Capture the cell that displays the provided text and extract its (x, y) central coordinate. 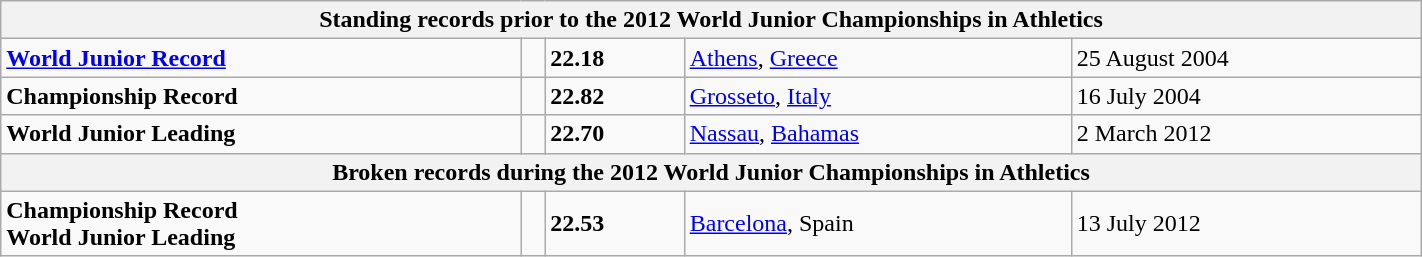
World Junior Leading (261, 134)
Broken records during the 2012 World Junior Championships in Athletics (711, 172)
Barcelona, Spain (878, 224)
Championship RecordWorld Junior Leading (261, 224)
22.82 (615, 96)
25 August 2004 (1246, 58)
22.18 (615, 58)
Grosseto, Italy (878, 96)
22.70 (615, 134)
16 July 2004 (1246, 96)
2 March 2012 (1246, 134)
Standing records prior to the 2012 World Junior Championships in Athletics (711, 20)
Championship Record (261, 96)
13 July 2012 (1246, 224)
22.53 (615, 224)
World Junior Record (261, 58)
Nassau, Bahamas (878, 134)
Athens, Greece (878, 58)
